Extract the [x, y] coordinate from the center of the cell holding the provided text.  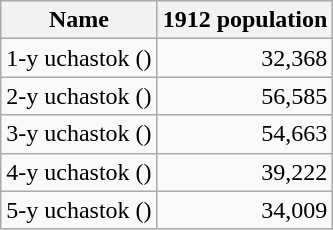
1-y uchastok () [79, 58]
5-y uchastok () [79, 210]
2-y uchastok () [79, 96]
54,663 [245, 134]
3-y uchastok () [79, 134]
56,585 [245, 96]
4-y uchastok () [79, 172]
34,009 [245, 210]
Name [79, 20]
1912 population [245, 20]
32,368 [245, 58]
39,222 [245, 172]
